Capture the cell that displays the provided text and extract its (x, y) central coordinate. 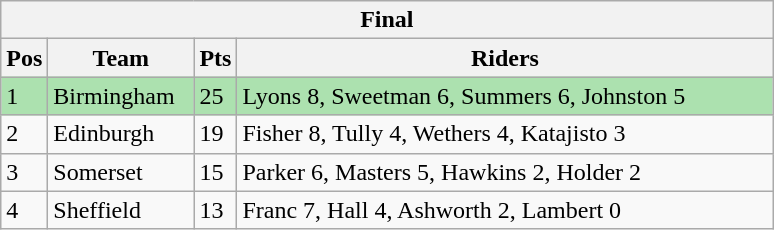
Lyons 8, Sweetman 6, Summers 6, Johnston 5 (505, 96)
15 (216, 172)
Sheffield (121, 210)
Pos (24, 58)
Edinburgh (121, 134)
25 (216, 96)
Somerset (121, 172)
19 (216, 134)
1 (24, 96)
Parker 6, Masters 5, Hawkins 2, Holder 2 (505, 172)
3 (24, 172)
13 (216, 210)
Fisher 8, Tully 4, Wethers 4, Katajisto 3 (505, 134)
2 (24, 134)
Riders (505, 58)
Team (121, 58)
Franc 7, Hall 4, Ashworth 2, Lambert 0 (505, 210)
4 (24, 210)
Pts (216, 58)
Birmingham (121, 96)
Final (387, 20)
